Capture the cell that displays the provided text and extract its (x, y) central coordinate. 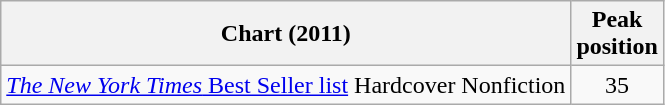
The New York Times Best Seller list Hardcover Nonfiction (286, 85)
35 (617, 85)
Chart (2011) (286, 34)
Peakposition (617, 34)
